Determine the [x, y] coordinate at the center of the cell enclosing the given text.  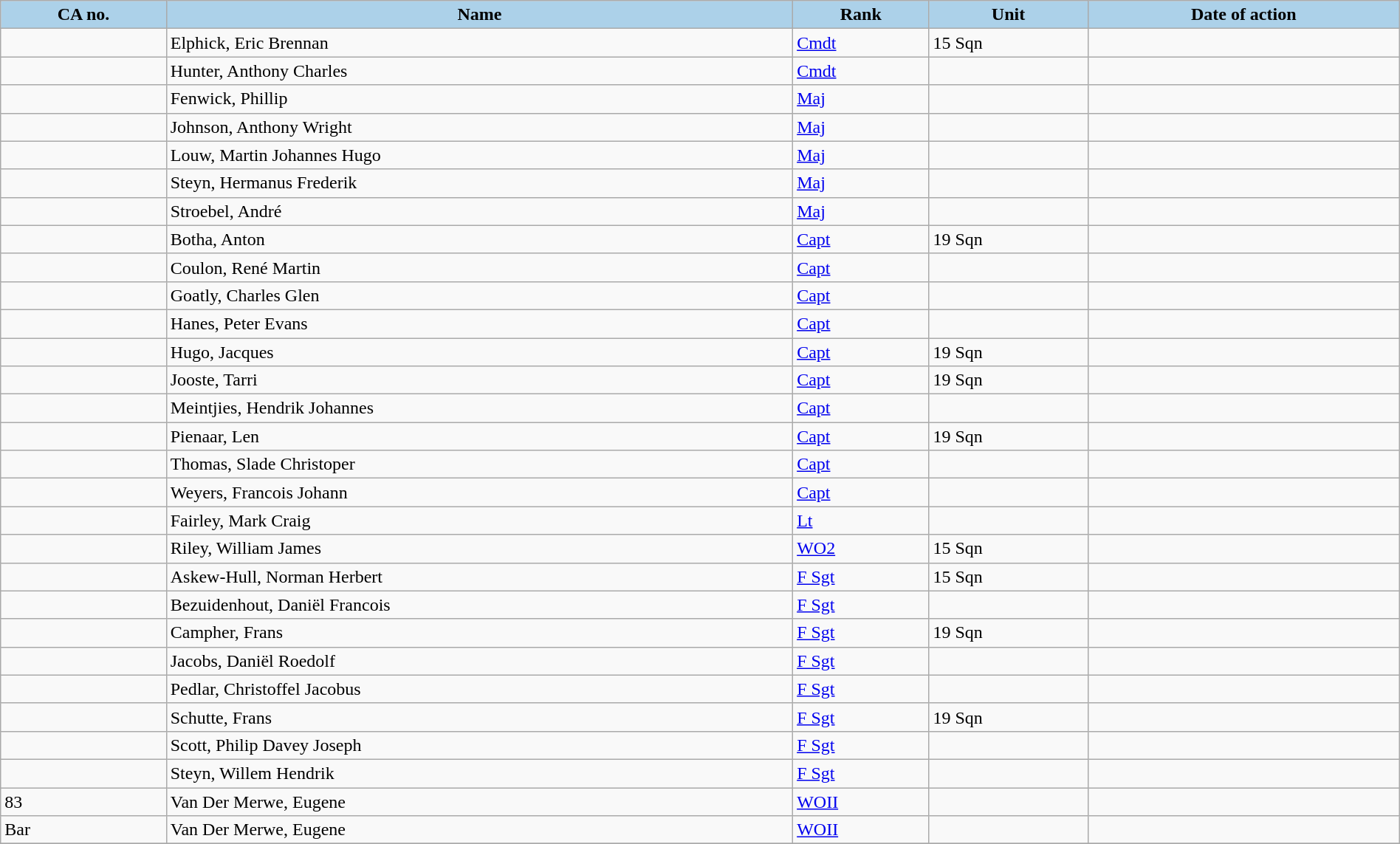
Stroebel, André [479, 211]
Meintjies, Hendrik Johannes [479, 408]
Pienaar, Len [479, 436]
Jacobs, Daniël Roedolf [479, 661]
Botha, Anton [479, 239]
Rank [861, 15]
Hunter, Anthony Charles [479, 71]
CA no. [83, 15]
Steyn, Hermanus Frederik [479, 183]
Date of action [1243, 15]
Askew-Hull, Norman Herbert [479, 577]
Louw, Martin Johannes Hugo [479, 155]
Jooste, Tarri [479, 380]
Hugo, Jacques [479, 352]
Riley, William James [479, 549]
Coulon, René Martin [479, 267]
Weyers, Francois Johann [479, 493]
Goatly, Charles Glen [479, 295]
Unit [1009, 15]
Johnson, Anthony Wright [479, 127]
WO2 [861, 549]
Elphick, Eric Brennan [479, 43]
Bezuidenhout, Daniël Francois [479, 605]
Pedlar, Christoffel Jacobus [479, 689]
Fairley, Mark Craig [479, 521]
Schutte, Frans [479, 717]
Lt [861, 521]
Thomas, Slade Christoper [479, 464]
Scott, Philip Davey Joseph [479, 745]
Bar [83, 830]
Hanes, Peter Evans [479, 323]
Name [479, 15]
Steyn, Willem Hendrik [479, 773]
Fenwick, Phillip [479, 99]
Campher, Frans [479, 633]
83 [83, 801]
